For the text-containing cell, return its midpoint in [x, y] coordinate format. 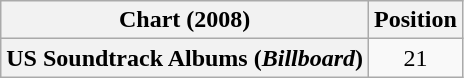
Chart (2008) [185, 20]
Position [416, 20]
US Soundtrack Albums (Billboard) [185, 58]
21 [416, 58]
